Extract the (x, y) coordinate from the center of the cell holding the provided text.  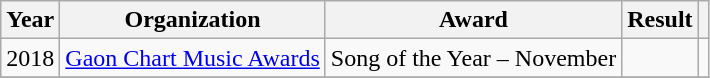
2018 (30, 58)
Organization (193, 20)
Song of the Year – November (473, 58)
Result (660, 20)
Year (30, 20)
Award (473, 20)
Gaon Chart Music Awards (193, 58)
